Determine the [X, Y] coordinate at the center of the cell enclosing the given text.  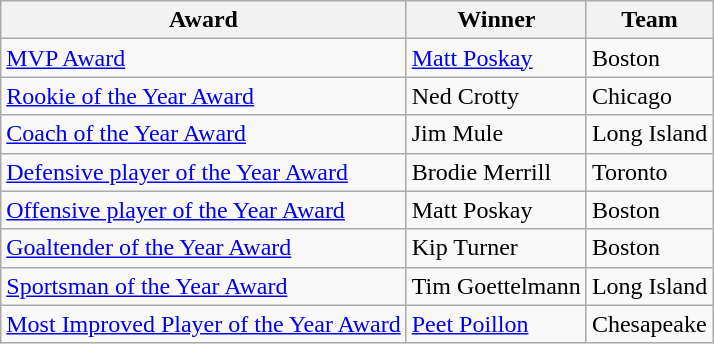
Offensive player of the Year Award [204, 210]
Rookie of the Year Award [204, 96]
Coach of the Year Award [204, 134]
Peet Poillon [496, 324]
Defensive player of the Year Award [204, 172]
Tim Goettelmann [496, 286]
Award [204, 20]
Chesapeake [649, 324]
Toronto [649, 172]
Team [649, 20]
MVP Award [204, 58]
Jim Mule [496, 134]
Ned Crotty [496, 96]
Brodie Merrill [496, 172]
Most Improved Player of the Year Award [204, 324]
Goaltender of the Year Award [204, 248]
Winner [496, 20]
Sportsman of the Year Award [204, 286]
Kip Turner [496, 248]
Chicago [649, 96]
